Extract the (X, Y) coordinate from the center of the cell holding the provided text.  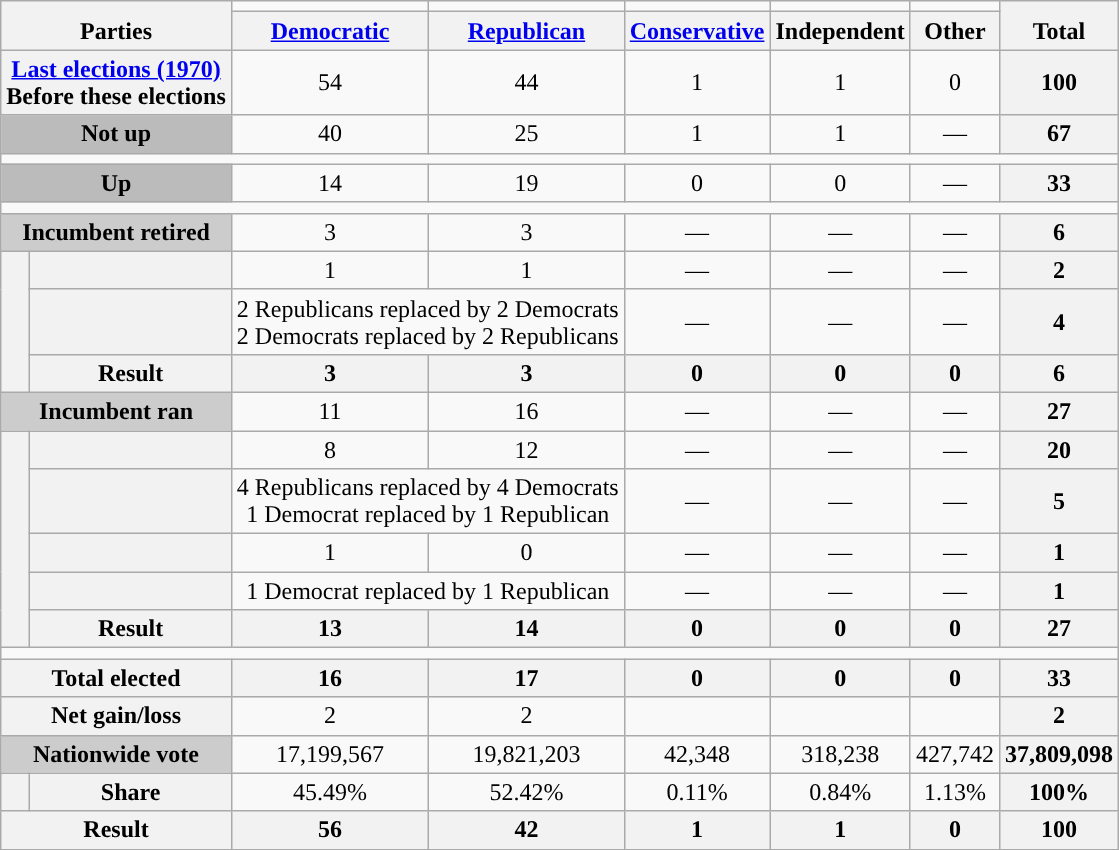
12 (527, 449)
Incumbent ran (116, 411)
0.11% (697, 792)
44 (527, 82)
4 (1058, 322)
Up (116, 183)
13 (330, 629)
Last elections (1970)Before these elections (116, 82)
40 (330, 134)
1.13% (954, 792)
56 (330, 830)
Nationwide vote (116, 754)
19 (527, 183)
Conservative (697, 31)
Democratic (330, 31)
Parties (116, 26)
Net gain/loss (116, 716)
20 (1058, 449)
Republican (527, 31)
2 Republicans replaced by 2 Democrats2 Democrats replaced by 2 Republicans (428, 322)
8 (330, 449)
4 Republicans replaced by 4 Democrats1 Democrat replaced by 1 Republican (428, 502)
427,742 (954, 754)
19,821,203 (527, 754)
37,809,098 (1058, 754)
54 (330, 82)
Incumbent retired (116, 232)
11 (330, 411)
Independent (840, 31)
25 (527, 134)
0.84% (840, 792)
Not up (116, 134)
42 (527, 830)
Other (954, 31)
Share (130, 792)
318,238 (840, 754)
5 (1058, 502)
100% (1058, 792)
Total (1058, 26)
Total elected (116, 678)
1 Democrat replaced by 1 Republican (428, 591)
17 (527, 678)
42,348 (697, 754)
17,199,567 (330, 754)
52.42% (527, 792)
67 (1058, 134)
45.49% (330, 792)
